Capture the cell that displays the provided text and extract its (X, Y) central coordinate. 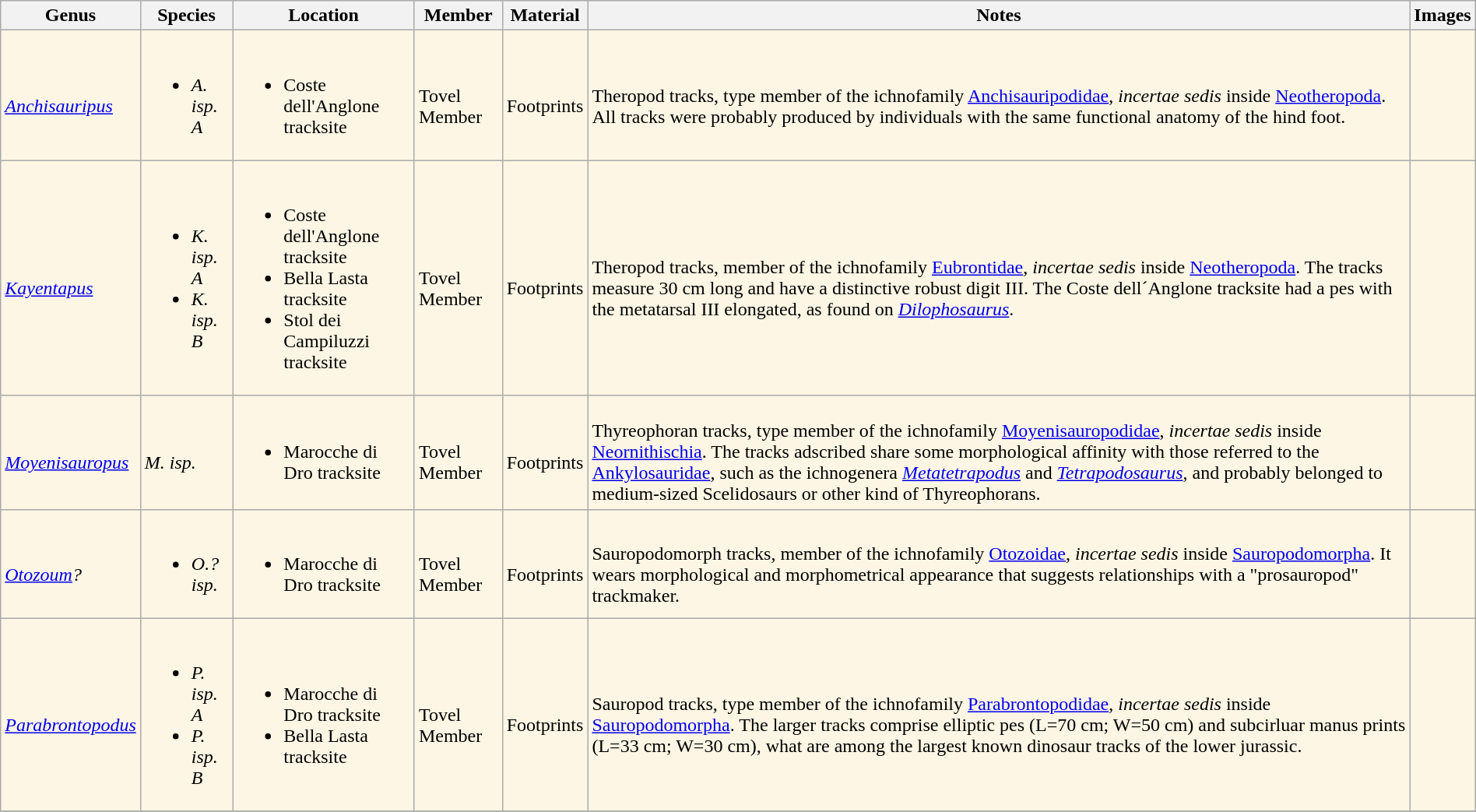
Parabrontopodus (71, 715)
Location (324, 16)
M. isp. (186, 452)
O.? isp. (186, 564)
Coste dell'Anglone tracksiteBella Lasta tracksiteStol dei Campiluzzi tracksite (324, 278)
Species (186, 16)
K. isp. AK. isp. B (186, 278)
Genus (71, 16)
A. isp. A (186, 95)
Coste dell'Anglone tracksite (324, 95)
Anchisauripus (71, 95)
Material (545, 16)
Images (1443, 16)
Marocche di Dro tracksiteBella Lasta tracksite (324, 715)
P. isp. AP. isp. B (186, 715)
Notes (999, 16)
Moyenisauropus (71, 452)
Member (458, 16)
Otozoum? (71, 564)
Kayentapus (71, 278)
